Provide the [X, Y] coordinate of the cell's center where the given text is located.  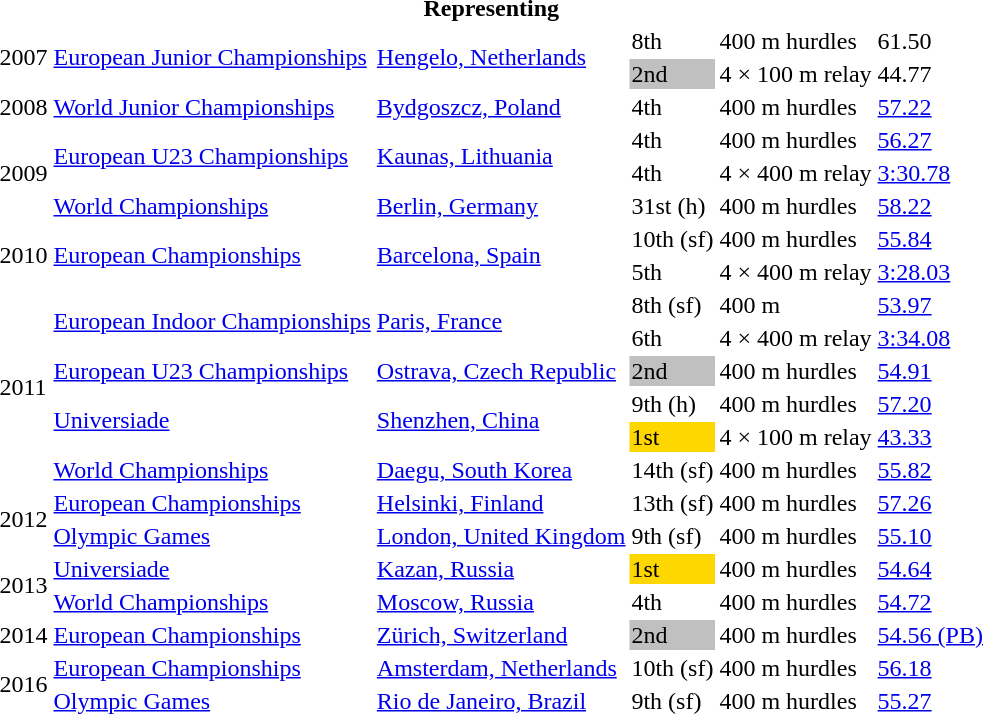
Bydgoszcz, Poland [501, 107]
Kazan, Russia [501, 569]
9th (h) [672, 404]
Helsinki, Finland [501, 503]
8th [672, 41]
5th [672, 272]
31st (h) [672, 206]
400 m [796, 305]
Olympic Games [212, 536]
Shenzhen, China [501, 420]
Daegu, South Korea [501, 470]
Ostrava, Czech Republic [501, 371]
Zürich, Switzerland [501, 635]
Amsterdam, Netherlands [501, 668]
Berlin, Germany [501, 206]
13th (sf) [672, 503]
Paris, France [501, 322]
Barcelona, Spain [501, 256]
World Junior Championships [212, 107]
Hengelo, Netherlands [501, 58]
European Indoor Championships [212, 322]
Kaunas, Lithuania [501, 156]
6th [672, 338]
London, United Kingdom [501, 536]
Moscow, Russia [501, 602]
European Junior Championships [212, 58]
14th (sf) [672, 470]
8th (sf) [672, 305]
9th (sf) [672, 536]
